From the cell containing the given text, extract its center point as (X, Y) coordinate. 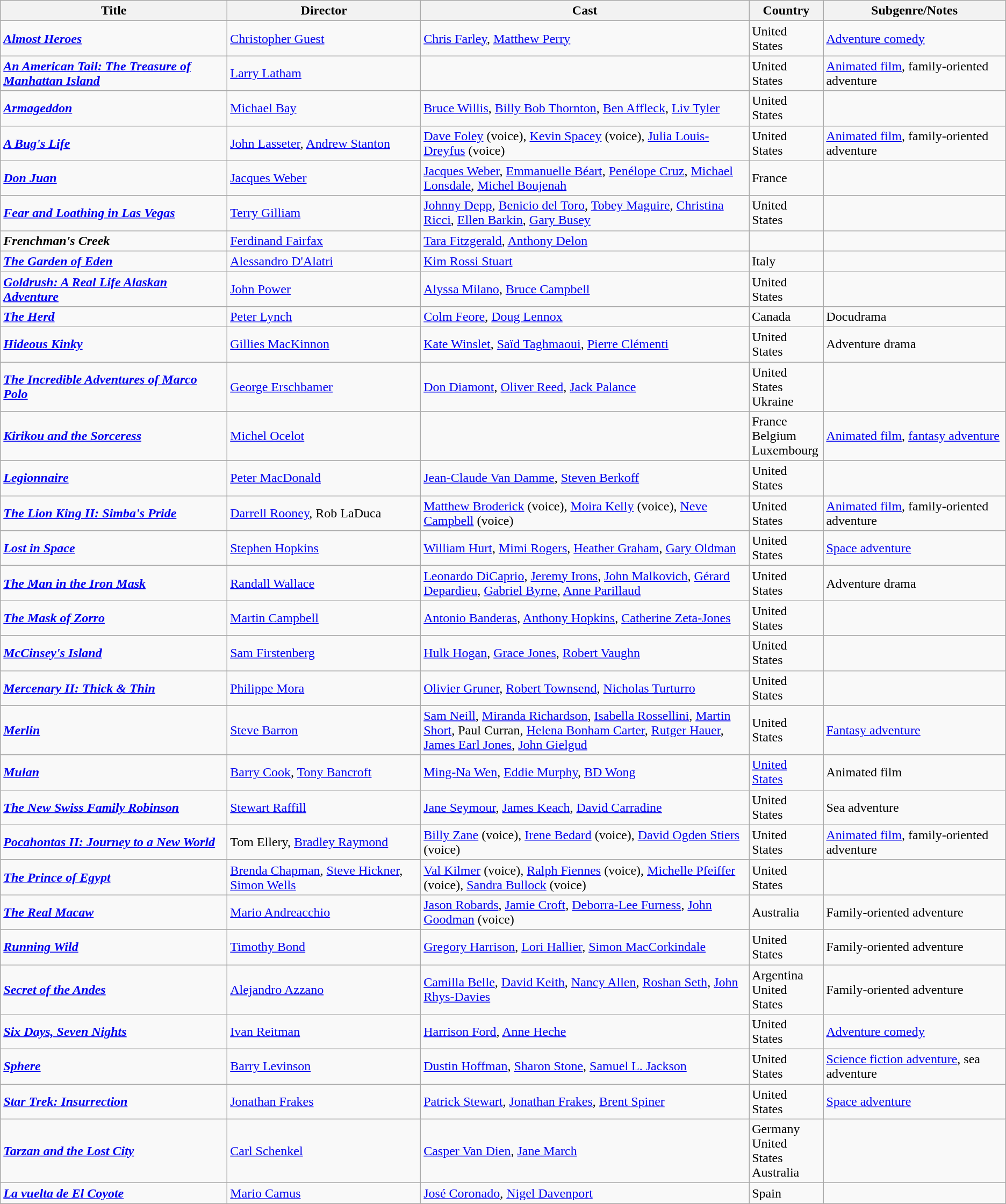
Ferdinand Fairfax (324, 241)
Hulk Hogan, Grace Jones, Robert Vaughn (585, 653)
A Bug's Life (114, 143)
Running Wild (114, 947)
Gillies MacKinnon (324, 344)
Ivan Reitman (324, 1032)
FranceBelgiumLuxembourg (786, 436)
Mario Camus (324, 1193)
Leonardo DiCaprio, Jeremy Irons, John Malkovich, Gérard Depardieu, Gabriel Byrne, Anne Parillaud (585, 583)
ArgentinaUnited States (786, 990)
The Mask of Zorro (114, 618)
Jonathan Frakes (324, 1101)
José Coronado, Nigel Davenport (585, 1193)
An American Tail: The Treasure of Manhattan Island (114, 73)
Frenchman's Creek (114, 241)
Martin Campbell (324, 618)
Matthew Broderick (voice), Moira Kelly (voice), Neve Campbell (voice) (585, 514)
Jason Robards, Jamie Croft, Deborra-Lee Furness, John Goodman (voice) (585, 912)
Secret of the Andes (114, 990)
Tara Fitzgerald, Anthony Delon (585, 241)
Docudrama (915, 316)
Christopher Guest (324, 39)
Barry Cook, Tony Bancroft (324, 773)
Armageddon (114, 109)
Bruce Willis, Billy Bob Thornton, Ben Affleck, Liv Tyler (585, 109)
Lost in Space (114, 548)
Ming-Na Wen, Eddie Murphy, BD Wong (585, 773)
Jean-Claude Van Damme, Steven Berkoff (585, 478)
The Lion King II: Simba's Pride (114, 514)
William Hurt, Mimi Rogers, Heather Graham, Gary Oldman (585, 548)
The Prince of Egypt (114, 877)
Johnny Depp, Benicio del Toro, Tobey Maguire, Christina Ricci, Ellen Barkin, Gary Busey (585, 213)
The Incredible Adventures of Marco Polo (114, 387)
Terry Gilliam (324, 213)
George Erschbamer (324, 387)
Stephen Hopkins (324, 548)
Harrison Ford, Anne Heche (585, 1032)
Cast (585, 11)
Dustin Hoffman, Sharon Stone, Samuel L. Jackson (585, 1067)
Legionnaire (114, 478)
Alejandro Azzano (324, 990)
Australia (786, 912)
The Real Macaw (114, 912)
Title (114, 11)
Michel Ocelot (324, 436)
Alyssa Milano, Bruce Campbell (585, 289)
Jane Seymour, James Keach, David Carradine (585, 807)
France (786, 178)
Fear and Loathing in Las Vegas (114, 213)
Randall Wallace (324, 583)
Kirikou and the Sorceress (114, 436)
La vuelta de El Coyote (114, 1193)
Kim Rossi Stuart (585, 261)
The New Swiss Family Robinson (114, 807)
Sea adventure (915, 807)
Mercenary II: Thick & Thin (114, 688)
The Herd (114, 316)
Jacques Weber (324, 178)
Animated film, fantasy adventure (915, 436)
Peter MacDonald (324, 478)
Peter Lynch (324, 316)
Timothy Bond (324, 947)
Michael Bay (324, 109)
Mario Andreacchio (324, 912)
Star Trek: Insurrection (114, 1101)
Mulan (114, 773)
Hideous Kinky (114, 344)
Spain (786, 1193)
Dave Foley (voice), Kevin Spacey (voice), Julia Louis-Dreyfus (voice) (585, 143)
Fantasy adventure (915, 730)
Don Diamont, Oliver Reed, Jack Palance (585, 387)
John Lasseter, Andrew Stanton (324, 143)
Larry Latham (324, 73)
Steve Barron (324, 730)
Casper Van Dien, Jane March (585, 1151)
Country (786, 11)
GermanyUnited StatesAustralia (786, 1151)
Sam Neill, Miranda Richardson, Isabella Rossellini, Martin Short, Paul Curran, Helena Bonham Carter, Rutger Hauer, James Earl Jones, John Gielgud (585, 730)
Colm Feore, Doug Lennox (585, 316)
Sam Firstenberg (324, 653)
Val Kilmer (voice), Ralph Fiennes (voice), Michelle Pfeiffer (voice), Sandra Bullock (voice) (585, 877)
Goldrush: A Real Life Alaskan Adventure (114, 289)
Sphere (114, 1067)
Italy (786, 261)
Chris Farley, Matthew Perry (585, 39)
Gregory Harrison, Lori Hallier, Simon MacCorkindale (585, 947)
Almost Heroes (114, 39)
Animated film (915, 773)
Camilla Belle, David Keith, Nancy Allen, Roshan Seth, John Rhys-Davies (585, 990)
John Power (324, 289)
Pocahontas II: Journey to a New World (114, 842)
Six Days, Seven Nights (114, 1032)
Science fiction adventure, sea adventure (915, 1067)
Alessandro D'Alatri (324, 261)
The Garden of Eden (114, 261)
McCinsey's Island (114, 653)
Brenda Chapman, Steve Hickner, Simon Wells (324, 877)
Philippe Mora (324, 688)
Patrick Stewart, Jonathan Frakes, Brent Spiner (585, 1101)
Tom Ellery, Bradley Raymond (324, 842)
The Man in the Iron Mask (114, 583)
Barry Levinson (324, 1067)
Carl Schenkel (324, 1151)
Jacques Weber, Emmanuelle Béart, Penélope Cruz, Michael Lonsdale, Michel Boujenah (585, 178)
Director (324, 11)
Antonio Banderas, Anthony Hopkins, Catherine Zeta-Jones (585, 618)
Billy Zane (voice), Irene Bedard (voice), David Ogden Stiers (voice) (585, 842)
Darrell Rooney, Rob LaDuca (324, 514)
Subgenre/Notes (915, 11)
Merlin (114, 730)
Don Juan (114, 178)
Stewart Raffill (324, 807)
Kate Winslet, Saïd Taghmaoui, Pierre Clémenti (585, 344)
United StatesUkraine (786, 387)
Tarzan and the Lost City (114, 1151)
Canada (786, 316)
Olivier Gruner, Robert Townsend, Nicholas Turturro (585, 688)
